Scan for the cell matching the given text and deliver its [X, Y] coordinate at center. 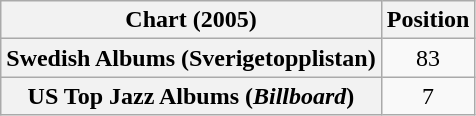
Swedish Albums (Sverigetopplistan) [191, 58]
7 [428, 96]
Position [428, 20]
US Top Jazz Albums (Billboard) [191, 96]
83 [428, 58]
Chart (2005) [191, 20]
